Determine the [x, y] coordinate at the center of the cell enclosing the given text.  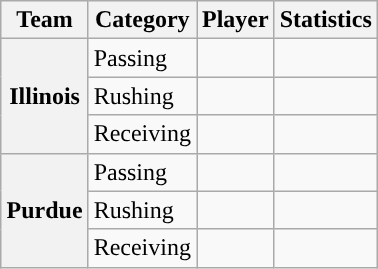
Team [44, 20]
Statistics [326, 20]
Category [142, 20]
Illinois [44, 96]
Player [235, 20]
Purdue [44, 210]
